Find where the given text appears and provide that cell's center as (x, y) coordinate. 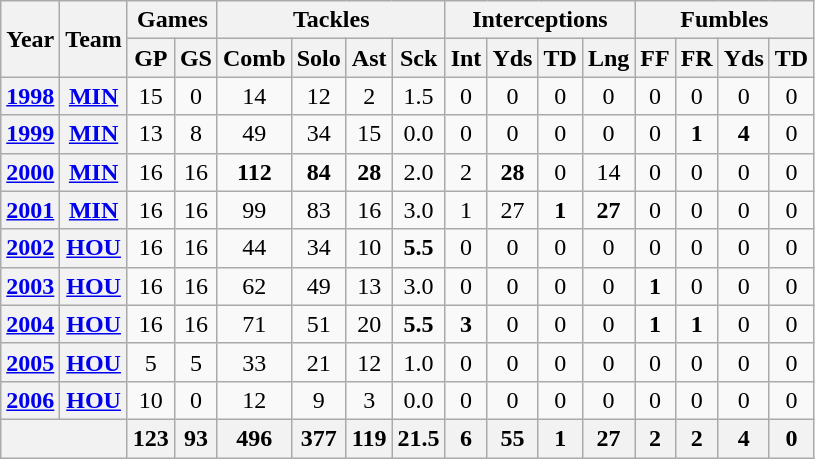
Sck (418, 58)
83 (318, 210)
GS (196, 58)
84 (318, 172)
1998 (30, 96)
99 (254, 210)
377 (318, 438)
Ast (369, 58)
Int (466, 58)
Lng (608, 58)
55 (512, 438)
GP (150, 58)
Games (172, 20)
Interceptions (540, 20)
62 (254, 286)
FF (655, 58)
Year (30, 39)
2000 (30, 172)
119 (369, 438)
2001 (30, 210)
Comb (254, 58)
1999 (30, 134)
112 (254, 172)
Fumbles (724, 20)
71 (254, 324)
496 (254, 438)
1.5 (418, 96)
2002 (30, 248)
21 (318, 362)
33 (254, 362)
9 (318, 400)
1.0 (418, 362)
6 (466, 438)
Solo (318, 58)
51 (318, 324)
93 (196, 438)
2006 (30, 400)
2.0 (418, 172)
20 (369, 324)
8 (196, 134)
2004 (30, 324)
FR (696, 58)
123 (150, 438)
44 (254, 248)
21.5 (418, 438)
Team (94, 39)
2005 (30, 362)
2003 (30, 286)
Tackles (331, 20)
